Locate the cell with the specified text and output its (X, Y) center coordinate. 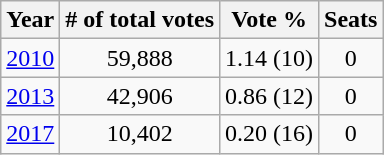
2010 (30, 58)
10,402 (140, 134)
59,888 (140, 58)
Year (30, 20)
Seats (351, 20)
0.86 (12) (270, 96)
2017 (30, 134)
42,906 (140, 96)
2013 (30, 96)
1.14 (10) (270, 58)
# of total votes (140, 20)
Vote % (270, 20)
0.20 (16) (270, 134)
